Identify which cell holds the provided text, then report its (x, y) central coordinate. 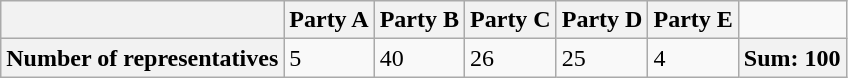
Party D (602, 20)
Number of representatives (142, 58)
5 (329, 58)
Sum: 100 (792, 58)
4 (693, 58)
26 (511, 58)
Party C (511, 20)
Party B (419, 20)
40 (419, 58)
25 (602, 58)
Party E (693, 20)
Party A (329, 20)
